Provide the [x, y] coordinate of the cell's center where the given text is located.  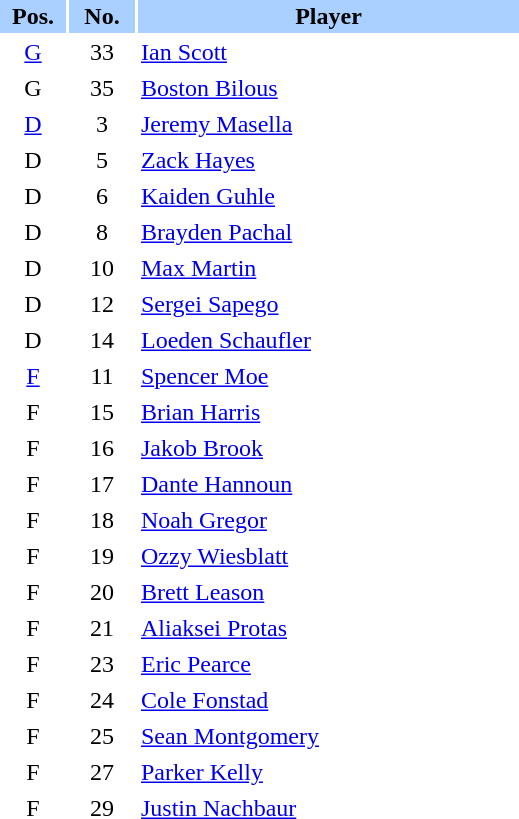
Aliaksei Protas [328, 628]
Spencer Moe [328, 376]
Boston Bilous [328, 88]
3 [102, 124]
No. [102, 16]
Sergei Sapego [328, 304]
Player [328, 16]
Cole Fonstad [328, 700]
Brian Harris [328, 412]
12 [102, 304]
25 [102, 736]
Max Martin [328, 268]
16 [102, 448]
17 [102, 484]
20 [102, 592]
Jakob Brook [328, 448]
Eric Pearce [328, 664]
Jeremy Masella [328, 124]
Zack Hayes [328, 160]
14 [102, 340]
Kaiden Guhle [328, 196]
Brett Leason [328, 592]
5 [102, 160]
11 [102, 376]
6 [102, 196]
Noah Gregor [328, 520]
Ian Scott [328, 52]
10 [102, 268]
18 [102, 520]
Pos. [33, 16]
33 [102, 52]
19 [102, 556]
Ozzy Wiesblatt [328, 556]
8 [102, 232]
27 [102, 772]
Loeden Schaufler [328, 340]
Dante Hannoun [328, 484]
35 [102, 88]
21 [102, 628]
23 [102, 664]
24 [102, 700]
Brayden Pachal [328, 232]
Sean Montgomery [328, 736]
15 [102, 412]
Parker Kelly [328, 772]
